Pinpoint the cell where the given text exists, returning its [X, Y] midpoint coordinate. 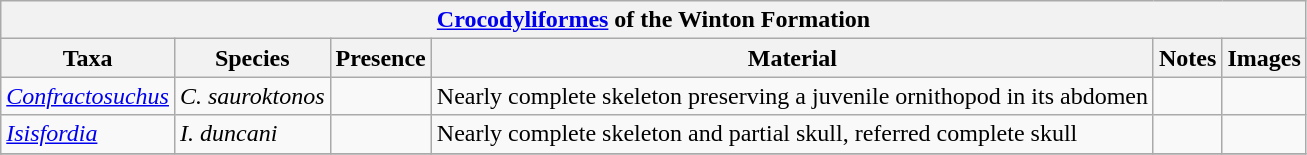
Species [252, 58]
Nearly complete skeleton preserving a juvenile ornithopod in its abdomen [792, 96]
Confractosuchus [88, 96]
Material [792, 58]
I. duncani [252, 134]
Crocodyliformes of the Winton Formation [654, 20]
Images [1264, 58]
Presence [380, 58]
Nearly complete skeleton and partial skull, referred complete skull [792, 134]
Taxa [88, 58]
C. sauroktonos [252, 96]
Isisfordia [88, 134]
Notes [1187, 58]
